Provide the (x, y) coordinate of the cell's center where the given text is located.  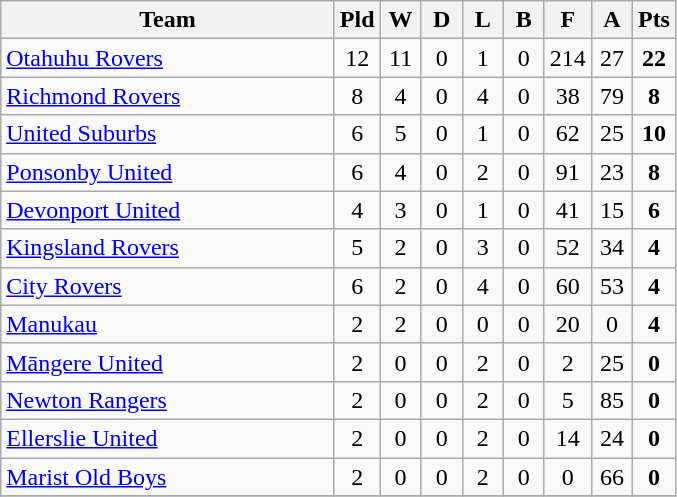
B (524, 20)
53 (612, 286)
66 (612, 477)
214 (568, 58)
Manukau (168, 324)
Ponsonby United (168, 172)
W (400, 20)
52 (568, 248)
Team (168, 20)
A (612, 20)
12 (357, 58)
11 (400, 58)
10 (654, 134)
Marist Old Boys (168, 477)
38 (568, 96)
Māngere United (168, 362)
14 (568, 438)
41 (568, 210)
L (482, 20)
24 (612, 438)
Pts (654, 20)
Newton Rangers (168, 400)
60 (568, 286)
62 (568, 134)
79 (612, 96)
91 (568, 172)
23 (612, 172)
22 (654, 58)
Ellerslie United (168, 438)
F (568, 20)
Pld (357, 20)
20 (568, 324)
City Rovers (168, 286)
Kingsland Rovers (168, 248)
27 (612, 58)
15 (612, 210)
85 (612, 400)
United Suburbs (168, 134)
Richmond Rovers (168, 96)
Otahuhu Rovers (168, 58)
34 (612, 248)
D (442, 20)
Devonport United (168, 210)
